Capture the cell that displays the provided text and extract its (X, Y) central coordinate. 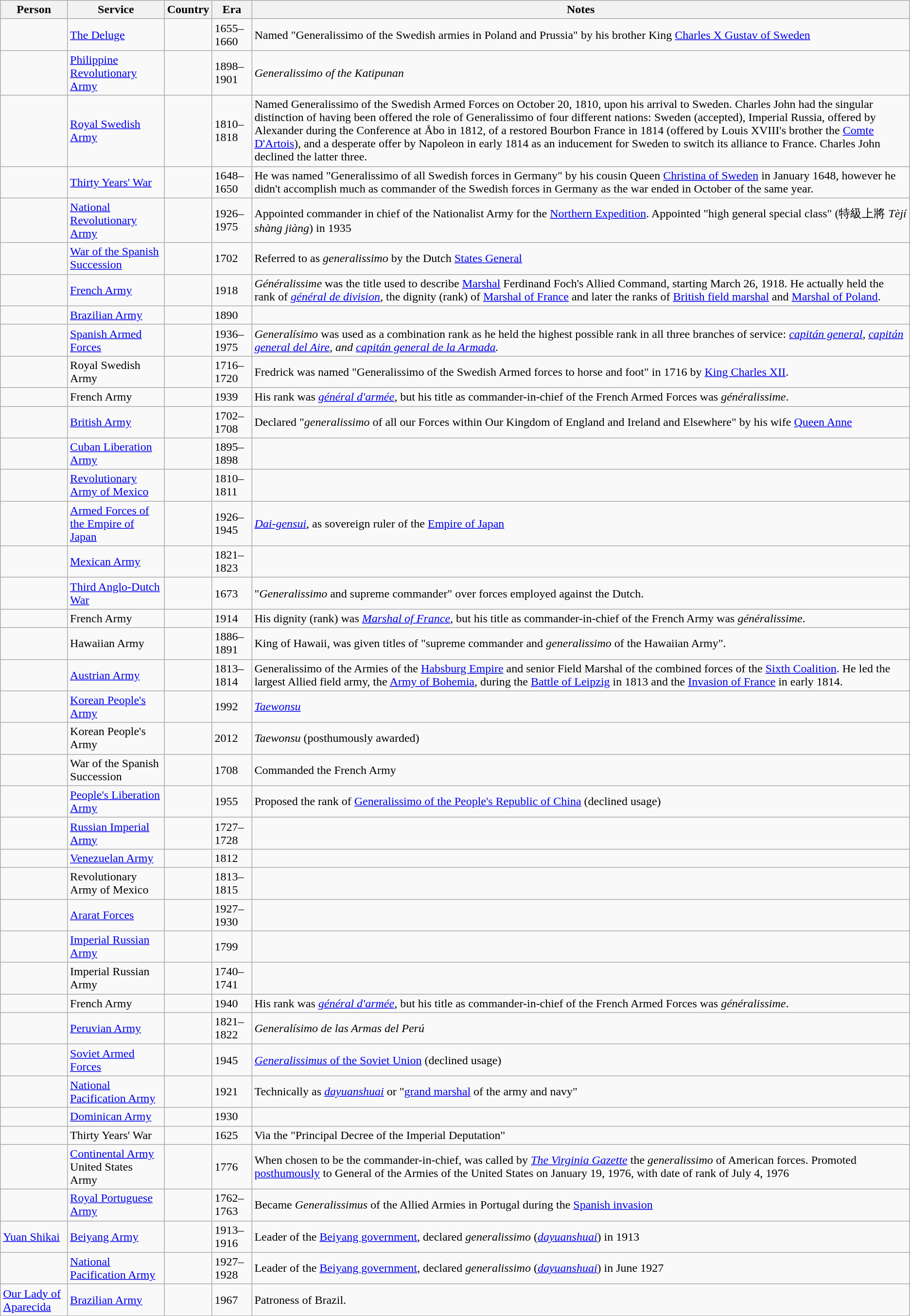
1813–1815 (232, 883)
Third Anglo-Dutch War (116, 593)
1812 (232, 858)
1702 (232, 259)
Dai-gensui, as sovereign ruler of the Empire of Japan (580, 524)
Generalissimus of the Soviet Union (declined usage) (580, 1060)
1727–1728 (232, 833)
Patroness of Brazil. (580, 1300)
1926–1975 (232, 220)
1992 (232, 707)
1708 (232, 770)
1810–1811 (232, 485)
Person (34, 10)
1890 (232, 315)
Referred to as generalissimo by the Dutch States General (580, 259)
Russian Imperial Army (116, 833)
1716–1720 (232, 371)
1955 (232, 801)
Mexican Army (116, 562)
Venezuelan Army (116, 858)
Leader of the Beiyang government, declared generalissimo (dayuanshuai) in 1913 (580, 1237)
1940 (232, 1003)
Via the "Principal Decree of the Imperial Deputation" (580, 1135)
Proposed the rank of Generalissimo of the People's Republic of China (declined usage) (580, 801)
Our Lady of Aparecida (34, 1300)
Armed Forces of the Empire of Japan (116, 524)
1967 (232, 1300)
Beiyang Army (116, 1237)
Spanish Armed Forces (116, 340)
National Revolutionary Army (116, 220)
Notes (580, 10)
Declared "generalissimo of all our Forces within Our Kingdom of England and Ireland and Elsewhere" by his wife Queen Anne (580, 422)
1926–1945 (232, 524)
Generalísimo de las Armas del Perú (580, 1029)
Service (116, 10)
Cuban Liberation Army (116, 454)
Taewonsu (posthumously awarded) (580, 738)
1810–1818 (232, 131)
Fredrick was named "Generalissimo of the Swedish Armed forces to horse and foot" in 1716 by King Charles XII. (580, 371)
People's Liberation Army (116, 801)
1945 (232, 1060)
Philippine Revolutionary Army (116, 73)
1939 (232, 397)
His dignity (rank) was Marshal of France, but his title as commander-in-chief of the French Army was généralissime. (580, 618)
1898–1901 (232, 73)
Generalissimo of the Katipunan (580, 73)
Era (232, 10)
Soviet Armed Forces (116, 1060)
Named "Generalissimo of the Swedish armies in Poland and Prussia" by his brother King Charles X Gustav of Sweden (580, 35)
1936–1975 (232, 340)
1740–1741 (232, 978)
1673 (232, 593)
1821–1823 (232, 562)
The Deluge (116, 35)
2012 (232, 738)
1895–1898 (232, 454)
1821–1822 (232, 1029)
1930 (232, 1117)
1648–1650 (232, 182)
1625 (232, 1135)
Leader of the Beiyang government, declared generalissimo (dayuanshuai) in June 1927 (580, 1268)
Commanded the French Army (580, 770)
"Generalissimo and supreme commander" over forces employed against the Dutch. (580, 593)
Austrian Army (116, 675)
Country (188, 10)
1799 (232, 947)
Became Generalissimus of the Allied Armies in Portugal during the Spanish invasion (580, 1205)
Continental ArmyUnited States Army (116, 1167)
1918 (232, 290)
1813–1814 (232, 675)
Technically as dayuanshuai or "grand marshal of the army and navy" (580, 1092)
1927–1930 (232, 915)
1886–1891 (232, 644)
King of Hawaii, was given titles of "supreme commander and generalissimo of the Hawaiian Army". (580, 644)
1762–1763 (232, 1205)
1914 (232, 618)
Taewonsu (580, 707)
British Army (116, 422)
Yuan Shikai (34, 1237)
1702–1708 (232, 422)
1913–1916 (232, 1237)
Hawaiian Army (116, 644)
Ararat Forces (116, 915)
Dominican Army (116, 1117)
1927–1928 (232, 1268)
1655–1660 (232, 35)
Peruvian Army (116, 1029)
Royal Portuguese Army (116, 1205)
1776 (232, 1167)
1921 (232, 1092)
